Capture the cell that displays the provided text and extract its [x, y] central coordinate. 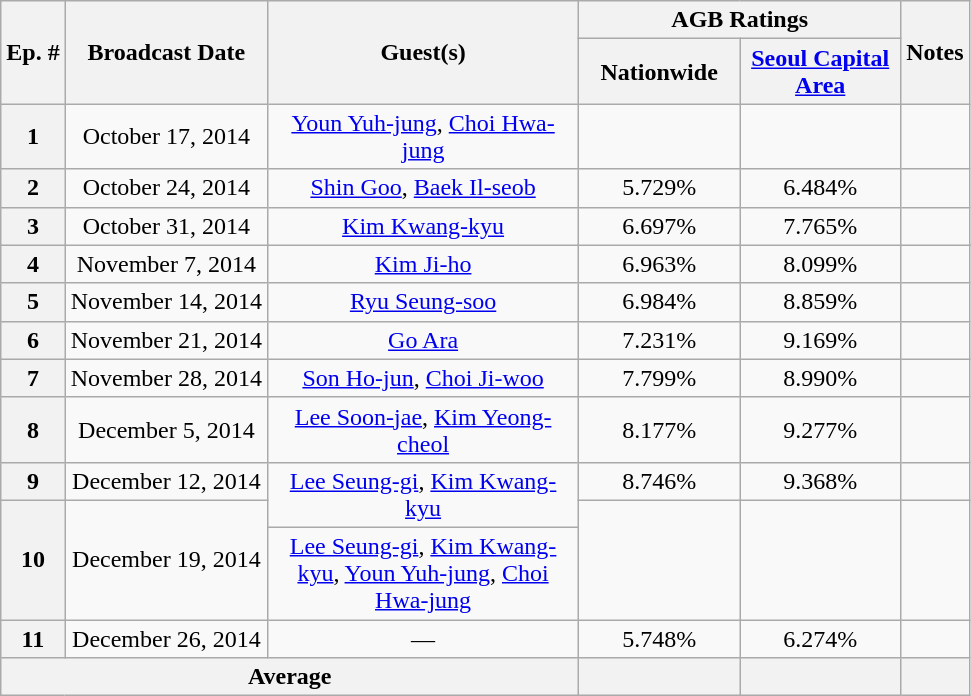
6.984% [660, 302]
7 [33, 378]
11 [33, 639]
Guest(s) [424, 52]
Youn Yuh-jung, Choi Hwa-jung [424, 136]
9 [33, 481]
9.368% [820, 481]
Average [290, 677]
November 28, 2014 [166, 378]
December 26, 2014 [166, 639]
Ep. # [33, 52]
8 [33, 430]
AGB Ratings [740, 20]
Lee Seung-gi, Kim Kwang-kyu [424, 494]
2 [33, 188]
8.859% [820, 302]
Nationwide [660, 72]
6 [33, 340]
6.697% [660, 226]
Kim Ji-ho [424, 264]
Lee Seung-gi, Kim Kwang-kyu, Youn Yuh-jung, Choi Hwa-jung [424, 573]
7.765% [820, 226]
9.277% [820, 430]
December 19, 2014 [166, 560]
— [424, 639]
Seoul Capital Area [820, 72]
December 12, 2014 [166, 481]
Shin Goo, Baek Il-seob [424, 188]
7.799% [660, 378]
Broadcast Date [166, 52]
8.746% [660, 481]
Son Ho-jun, Choi Ji-woo [424, 378]
Lee Soon-jae, Kim Yeong-cheol [424, 430]
December 5, 2014 [166, 430]
Notes [935, 52]
6.963% [660, 264]
5.748% [660, 639]
10 [33, 560]
4 [33, 264]
October 31, 2014 [166, 226]
November 21, 2014 [166, 340]
6.274% [820, 639]
Kim Kwang-kyu [424, 226]
8.099% [820, 264]
November 7, 2014 [166, 264]
8.177% [660, 430]
6.484% [820, 188]
October 24, 2014 [166, 188]
8.990% [820, 378]
Ryu Seung-soo [424, 302]
9.169% [820, 340]
October 17, 2014 [166, 136]
Go Ara [424, 340]
November 14, 2014 [166, 302]
3 [33, 226]
5 [33, 302]
5.729% [660, 188]
1 [33, 136]
7.231% [660, 340]
